Search for the cell housing the specified text and yield its [x, y] center coordinate. 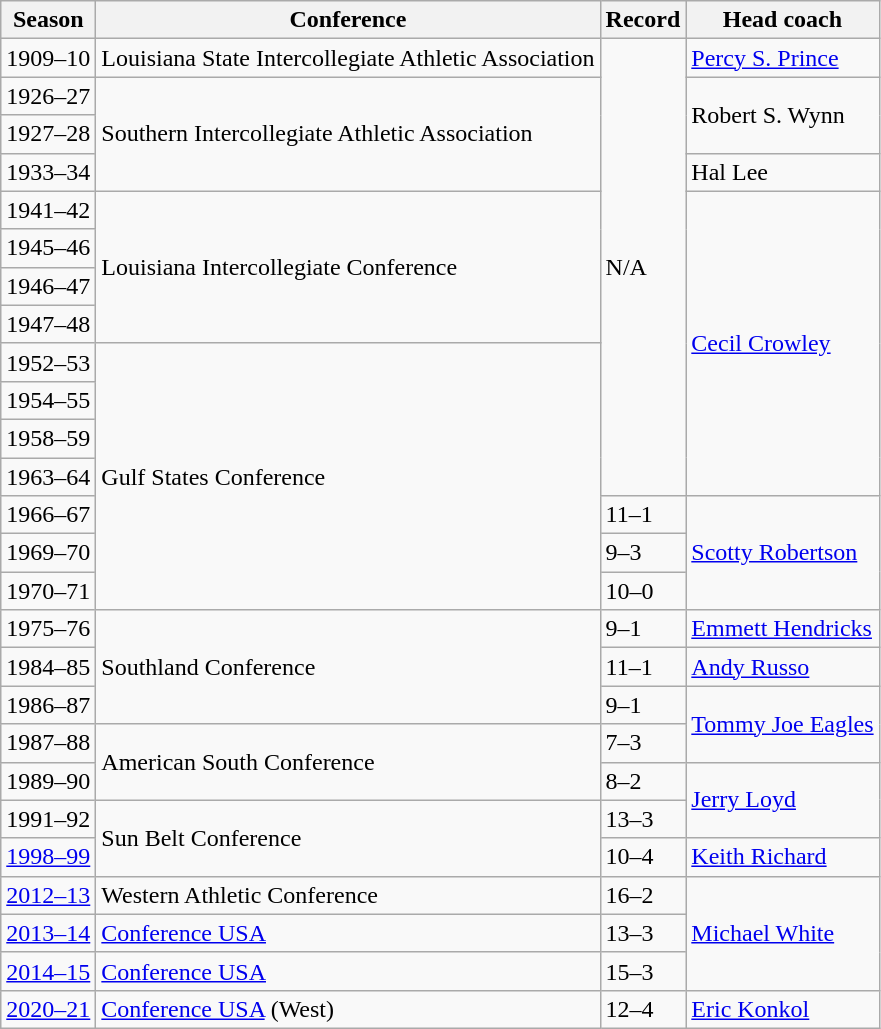
Michael White [782, 933]
1947–48 [48, 324]
7–3 [643, 743]
Hal Lee [782, 172]
N/A [643, 268]
Louisiana State Intercollegiate Athletic Association [348, 58]
Gulf States Conference [348, 476]
Louisiana Intercollegiate Conference [348, 267]
1966–67 [48, 515]
Conference USA (West) [348, 1009]
1909–10 [48, 58]
Season [48, 20]
1952–53 [48, 362]
1986–87 [48, 705]
Record [643, 20]
Keith Richard [782, 857]
Southland Conference [348, 667]
Head coach [782, 20]
Southern Intercollegiate Athletic Association [348, 134]
1969–70 [48, 553]
Western Athletic Conference [348, 895]
1933–34 [48, 172]
Sun Belt Conference [348, 838]
1987–88 [48, 743]
1945–46 [48, 248]
Scotty Robertson [782, 553]
Tommy Joe Eagles [782, 724]
10–4 [643, 857]
1989–90 [48, 781]
1941–42 [48, 210]
Cecil Crowley [782, 343]
1946–47 [48, 286]
1991–92 [48, 819]
1926–27 [48, 96]
9–3 [643, 553]
Robert S. Wynn [782, 115]
Eric Konkol [782, 1009]
1970–71 [48, 591]
1984–85 [48, 667]
1975–76 [48, 629]
12–4 [643, 1009]
American South Conference [348, 762]
1954–55 [48, 400]
2012–13 [48, 895]
8–2 [643, 781]
1998–99 [48, 857]
Jerry Loyd [782, 800]
15–3 [643, 971]
2013–14 [48, 933]
2020–21 [48, 1009]
1958–59 [48, 438]
16–2 [643, 895]
10–0 [643, 591]
1927–28 [48, 134]
1963–64 [48, 477]
Emmett Hendricks [782, 629]
Andy Russo [782, 667]
Conference [348, 20]
Percy S. Prince [782, 58]
2014–15 [48, 971]
